Locate the cell with the specified text and output its (X, Y) center coordinate. 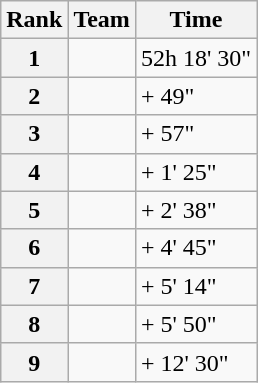
+ 5' 50" (196, 324)
+ 4' 45" (196, 248)
+ 57" (196, 134)
+ 2' 38" (196, 210)
2 (34, 96)
Time (196, 20)
7 (34, 286)
52h 18' 30" (196, 58)
Team (102, 20)
6 (34, 248)
9 (34, 362)
5 (34, 210)
1 (34, 58)
+ 5' 14" (196, 286)
4 (34, 172)
+ 49" (196, 96)
Rank (34, 20)
+ 1' 25" (196, 172)
+ 12' 30" (196, 362)
8 (34, 324)
3 (34, 134)
